Return the (x, y) coordinate for the center point of the cell that contains the specified text.  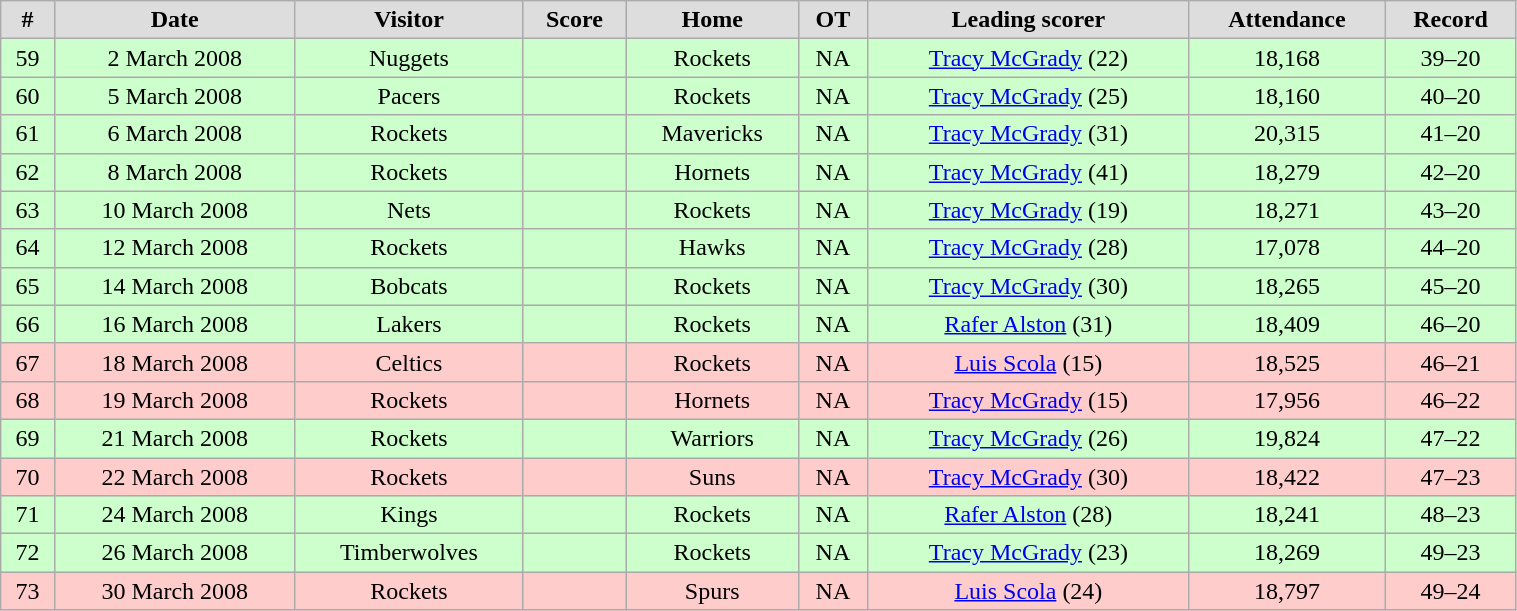
46–20 (1450, 324)
30 March 2008 (174, 591)
Leading scorer (1028, 20)
62 (28, 172)
5 March 2008 (174, 96)
Tracy McGrady (31) (1028, 134)
Mavericks (712, 134)
18 March 2008 (174, 362)
18,525 (1287, 362)
Tracy McGrady (28) (1028, 248)
Kings (408, 515)
Timberwolves (408, 553)
Rafer Alston (31) (1028, 324)
49–24 (1450, 591)
66 (28, 324)
18,168 (1287, 58)
Bobcats (408, 286)
18,265 (1287, 286)
17,078 (1287, 248)
19,824 (1287, 438)
18,797 (1287, 591)
71 (28, 515)
18,241 (1287, 515)
26 March 2008 (174, 553)
21 March 2008 (174, 438)
46–22 (1450, 400)
Lakers (408, 324)
Tracy McGrady (15) (1028, 400)
2 March 2008 (174, 58)
Nuggets (408, 58)
Attendance (1287, 20)
61 (28, 134)
42–20 (1450, 172)
48–23 (1450, 515)
43–20 (1450, 210)
Tracy McGrady (22) (1028, 58)
72 (28, 553)
Luis Scola (24) (1028, 591)
45–20 (1450, 286)
41–20 (1450, 134)
64 (28, 248)
16 March 2008 (174, 324)
14 March 2008 (174, 286)
OT (833, 20)
Nets (408, 210)
73 (28, 591)
Suns (712, 477)
Luis Scola (15) (1028, 362)
Rafer Alston (28) (1028, 515)
18,271 (1287, 210)
18,279 (1287, 172)
17,956 (1287, 400)
Home (712, 20)
20,315 (1287, 134)
39–20 (1450, 58)
Record (1450, 20)
68 (28, 400)
67 (28, 362)
59 (28, 58)
# (28, 20)
40–20 (1450, 96)
69 (28, 438)
Tracy McGrady (25) (1028, 96)
70 (28, 477)
Score (575, 20)
8 March 2008 (174, 172)
12 March 2008 (174, 248)
18,422 (1287, 477)
47–22 (1450, 438)
Celtics (408, 362)
24 March 2008 (174, 515)
18,160 (1287, 96)
44–20 (1450, 248)
19 March 2008 (174, 400)
Spurs (712, 591)
Date (174, 20)
Warriors (712, 438)
Tracy McGrady (23) (1028, 553)
22 March 2008 (174, 477)
18,409 (1287, 324)
Pacers (408, 96)
46–21 (1450, 362)
Visitor (408, 20)
Tracy McGrady (41) (1028, 172)
Tracy McGrady (26) (1028, 438)
47–23 (1450, 477)
60 (28, 96)
10 March 2008 (174, 210)
Hawks (712, 248)
65 (28, 286)
6 March 2008 (174, 134)
49–23 (1450, 553)
Tracy McGrady (19) (1028, 210)
18,269 (1287, 553)
63 (28, 210)
